Return [x, y] of the center of cell containing provided text 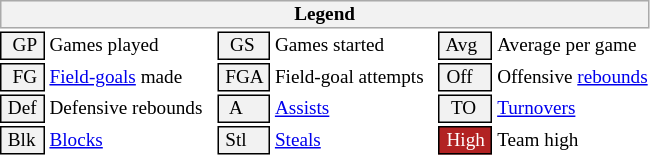
Games played [131, 46]
Blocks [131, 140]
FGA [244, 77]
Legend [324, 14]
A [244, 108]
Field-goals made [131, 77]
GS [244, 46]
Off [466, 77]
GP [22, 46]
Games started [354, 46]
Average per game [573, 46]
Offensive rebounds [573, 77]
Steals [354, 140]
Def [22, 108]
Turnovers [573, 108]
TO [466, 108]
Team high [573, 140]
Field-goal attempts [354, 77]
FG [22, 77]
Defensive rebounds [131, 108]
Assists [354, 108]
Stl [244, 140]
High [466, 140]
Blk [22, 140]
Avg [466, 46]
